Extract the (X, Y) coordinate from the center of the cell holding the provided text.  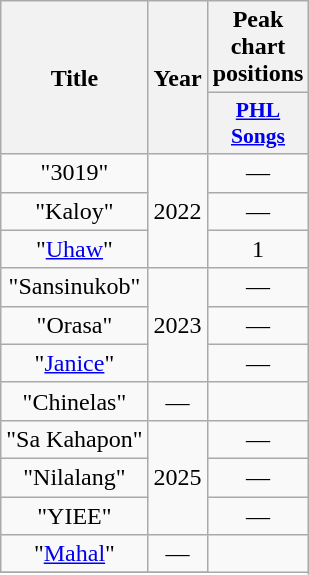
PHLSongs (258, 124)
2023 (178, 325)
"Kaloy" (74, 211)
"Mahal" (74, 554)
"Nilalang" (74, 477)
"Uhaw" (74, 249)
2022 (178, 211)
Title (74, 78)
1 (258, 249)
2025 (178, 477)
"Sa Kahapon" (74, 439)
Year (178, 78)
"Sansinukob" (74, 287)
"3019" (74, 173)
"Orasa" (74, 325)
Peak chart positions (258, 47)
"Chinelas" (74, 401)
"Janice" (74, 363)
"YIEE" (74, 515)
